From the cell containing the given text, extract its center point as (X, Y) coordinate. 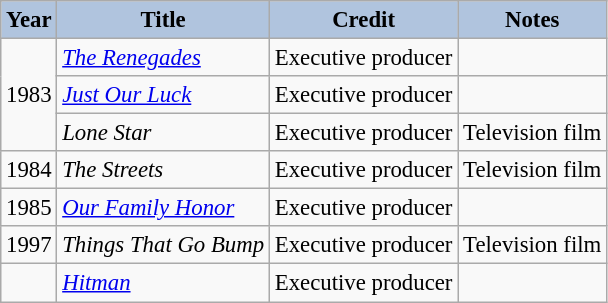
1984 (29, 170)
Things That Go Bump (164, 245)
Title (164, 20)
1985 (29, 208)
The Renegades (164, 58)
Just Our Luck (164, 95)
The Streets (164, 170)
Hitman (164, 283)
1997 (29, 245)
1983 (29, 96)
Our Family Honor (164, 208)
Year (29, 20)
Lone Star (164, 133)
Credit (363, 20)
Notes (532, 20)
